From the cell containing the given text, extract its center point as [x, y] coordinate. 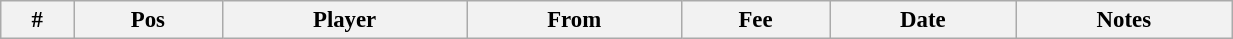
Player [344, 20]
Fee [755, 20]
Date [923, 20]
# [38, 20]
Pos [148, 20]
Notes [1124, 20]
From [574, 20]
